Scan for the cell matching the given text and deliver its [X, Y] coordinate at center. 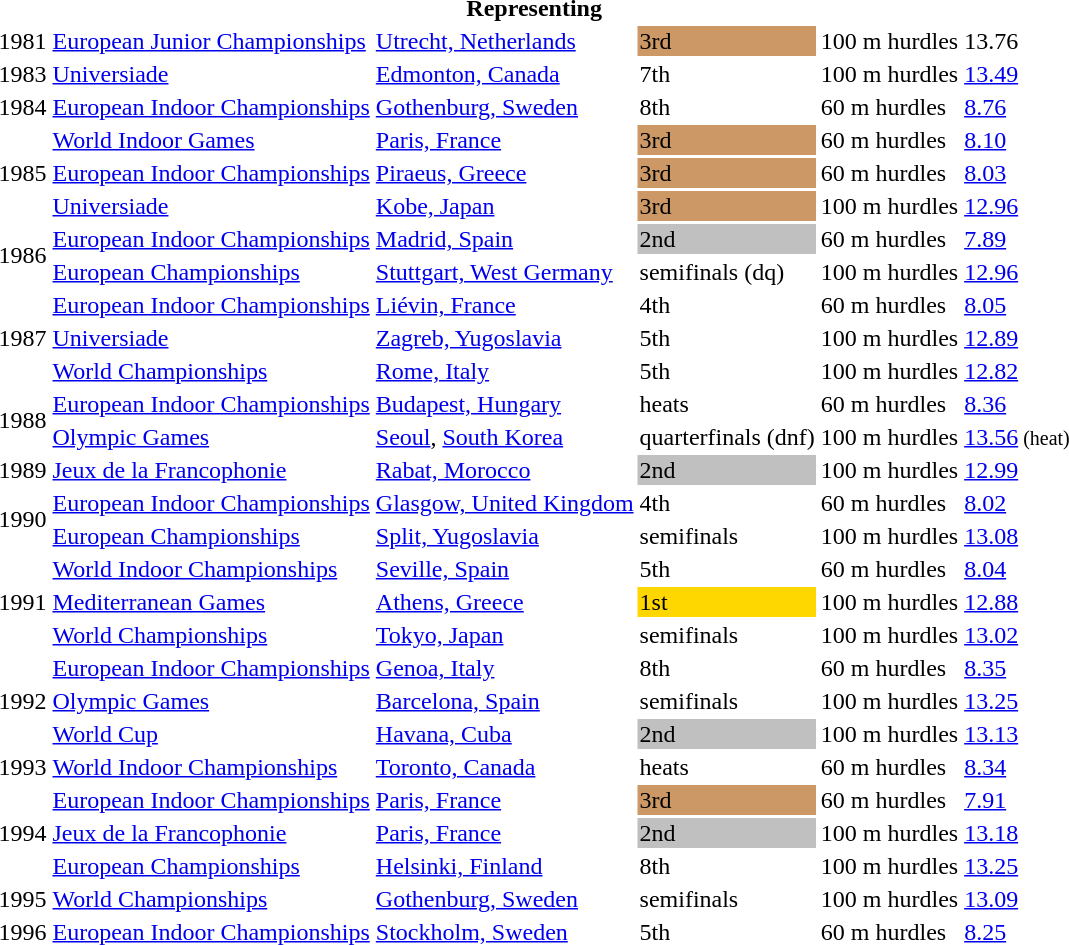
semifinals (dq) [727, 272]
Glasgow, United Kingdom [504, 503]
Genoa, Italy [504, 668]
Split, Yugoslavia [504, 536]
Rabat, Morocco [504, 470]
7th [727, 74]
Barcelona, Spain [504, 701]
Edmonton, Canada [504, 74]
Seville, Spain [504, 569]
Mediterranean Games [211, 602]
1st [727, 602]
Utrecht, Netherlands [504, 41]
Havana, Cuba [504, 734]
European Junior Championships [211, 41]
Budapest, Hungary [504, 404]
Athens, Greece [504, 602]
Seoul, South Korea [504, 437]
Kobe, Japan [504, 206]
Stuttgart, West Germany [504, 272]
Liévin, France [504, 305]
World Indoor Games [211, 140]
Piraeus, Greece [504, 173]
Helsinki, Finland [504, 866]
Madrid, Spain [504, 239]
Toronto, Canada [504, 767]
World Cup [211, 734]
Zagreb, Yugoslavia [504, 338]
quarterfinals (dnf) [727, 437]
Rome, Italy [504, 371]
Tokyo, Japan [504, 635]
